Return the (x, y) coordinate for the center point of the cell that contains the specified text.  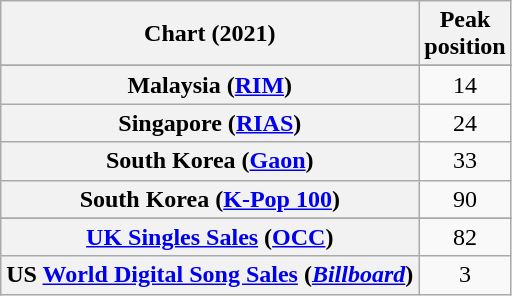
South Korea (K-Pop 100) (210, 199)
24 (465, 123)
Peakposition (465, 34)
3 (465, 275)
Singapore (RIAS) (210, 123)
14 (465, 85)
South Korea (Gaon) (210, 161)
82 (465, 237)
UK Singles Sales (OCC) (210, 237)
33 (465, 161)
US World Digital Song Sales (Billboard) (210, 275)
Chart (2021) (210, 34)
90 (465, 199)
Malaysia (RIM) (210, 85)
